Search for the cell housing the specified text and yield its (x, y) center coordinate. 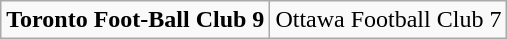
Toronto Foot-Ball Club 9 (136, 20)
Ottawa Football Club 7 (388, 20)
